Capture the cell that displays the provided text and extract its (x, y) central coordinate. 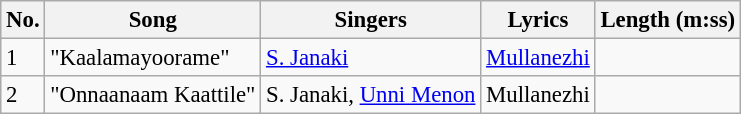
Singers (371, 20)
1 (23, 58)
"Onnaanaam Kaattile" (153, 95)
2 (23, 95)
Length (m:ss) (668, 20)
Song (153, 20)
"Kaalamayoorame" (153, 58)
S. Janaki (371, 58)
Lyrics (538, 20)
S. Janaki, Unni Menon (371, 95)
No. (23, 20)
